Determine the [X, Y] coordinate at the center of the cell enclosing the given text.  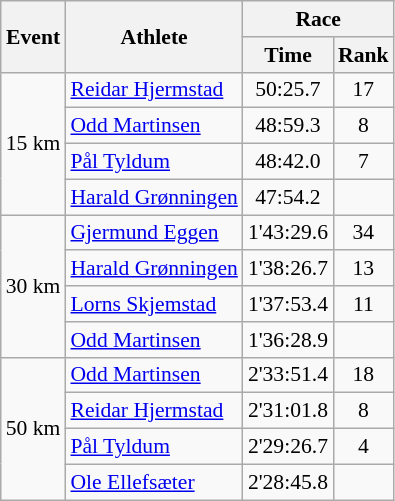
13 [364, 269]
Event [34, 36]
30 km [34, 286]
2'33:51.4 [288, 375]
Athlete [154, 36]
Ole Ellefsæter [154, 482]
34 [364, 233]
1'43:29.6 [288, 233]
11 [364, 304]
Time [288, 55]
50:25.7 [288, 90]
1'37:53.4 [288, 304]
2'31:01.8 [288, 411]
48:42.0 [288, 162]
50 km [34, 428]
Lorns Skjemstad [154, 304]
48:59.3 [288, 126]
4 [364, 447]
18 [364, 375]
Rank [364, 55]
2'29:26.7 [288, 447]
47:54.2 [288, 197]
15 km [34, 143]
1'36:28.9 [288, 340]
Race [318, 19]
7 [364, 162]
17 [364, 90]
2'28:45.8 [288, 482]
Gjermund Eggen [154, 233]
1'38:26.7 [288, 269]
